Extract the [x, y] coordinate from the center of the cell holding the provided text.  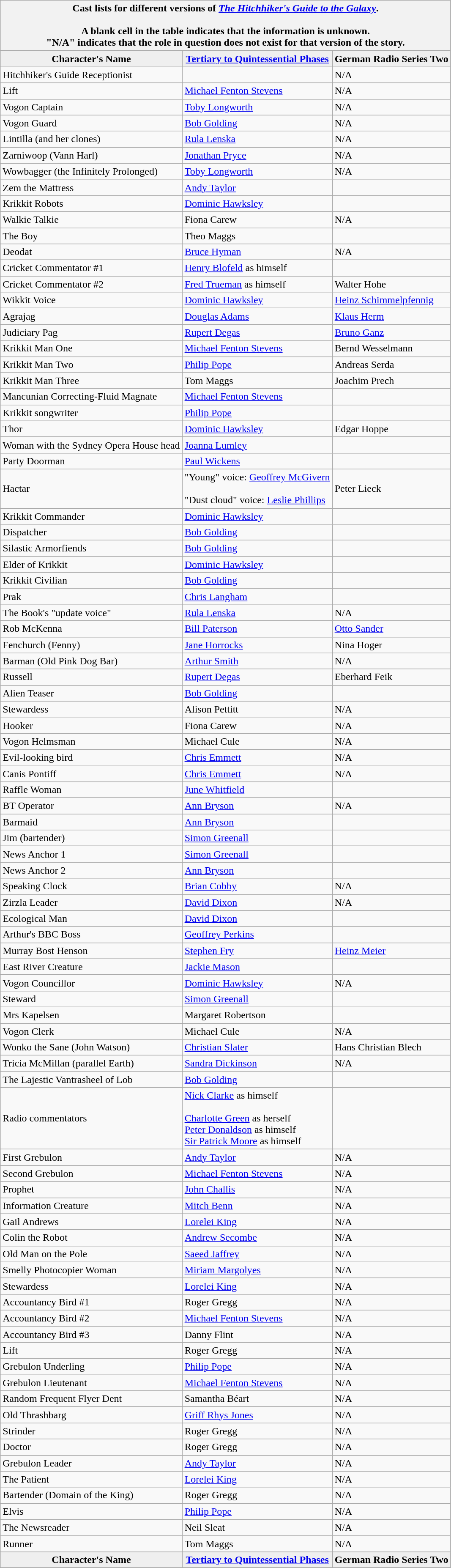
Hans Christian Blech [391, 1047]
Samantha Béart [257, 1399]
Douglas Adams [257, 316]
Tricia McMillan (parallel Earth) [91, 1064]
Heinz Meier [391, 951]
Krikkit Man Two [91, 365]
Klaus Herm [391, 316]
Old Thrashbarg [91, 1415]
Radio commentators [91, 1118]
Old Man on the Pole [91, 1254]
Steward [91, 999]
Runner [91, 1543]
Fred Trueman as himself [257, 284]
First Grebulon [91, 1157]
Bill Paterson [257, 629]
June Whitfield [257, 790]
Heinz Schimmelpfennig [391, 300]
Murray Bost Henson [91, 951]
Canis Pontiff [91, 773]
Griff Rhys Jones [257, 1415]
East River Creature [91, 967]
Otto Sander [391, 629]
Mancunian Correcting-Fluid Magnate [91, 397]
Krikkit Commander [91, 516]
Nick Clarke as himselfCharlotte Green as herself Peter Donaldson as himself Sir Patrick Moore as himself [257, 1118]
Dispatcher [91, 532]
Barmaid [91, 822]
Lintilla (and her clones) [91, 139]
Jim (bartender) [91, 838]
Doctor [91, 1447]
Mrs Kapelsen [91, 1015]
Cricket Commentator #2 [91, 284]
News Anchor 1 [91, 854]
Stephen Fry [257, 951]
Rob McKenna [91, 629]
Speaking Clock [91, 886]
Chris Langham [257, 597]
Alison Pettitt [257, 709]
Vogon Captain [91, 107]
Paul Wickens [257, 461]
The Patient [91, 1479]
Joachim Prech [391, 381]
Hitchhiker's Guide Receptionist [91, 75]
Ecological Man [91, 918]
"Young" voice: Geoffrey McGivern"Dust cloud" voice: Leslie Phillips [257, 488]
Judiciary Pag [91, 332]
Theo Maggs [257, 236]
Saeed Jaffrey [257, 1254]
Joanna Lumley [257, 445]
Hooker [91, 725]
Grebulon Underling [91, 1367]
Eberhard Feik [391, 677]
Agrajag [91, 316]
Zarniwoop (Vann Harl) [91, 155]
Margaret Robertson [257, 1015]
The Lajestic Vantrasheel of Lob [91, 1080]
Fenchurch (Fenny) [91, 645]
Prak [91, 597]
Brian Cobby [257, 886]
Barman (Old Pink Dog Bar) [91, 661]
Krikkit Man One [91, 348]
Gail Andrews [91, 1222]
Russell [91, 677]
The Book's "update voice" [91, 613]
Vogon Guard [91, 123]
Christian Slater [257, 1047]
Danny Flint [257, 1334]
Accountancy Bird #2 [91, 1318]
Wikkit Voice [91, 300]
Walkie Talkie [91, 219]
Bruno Ganz [391, 332]
News Anchor 2 [91, 870]
Accountancy Bird #1 [91, 1302]
Walter Hohe [391, 284]
Jane Horrocks [257, 645]
Zem the Mattress [91, 187]
BT Operator [91, 806]
Geoffrey Perkins [257, 935]
Alien Teaser [91, 693]
Krikkit Robots [91, 203]
Cricket Commentator #1 [91, 268]
Krikkit Man Three [91, 381]
Thor [91, 429]
Party Doorman [91, 461]
Bartender (Domain of the King) [91, 1495]
Second Grebulon [91, 1173]
Bernd Wesselmann [391, 348]
John Challis [257, 1190]
Arthur Smith [257, 661]
Andreas Serda [391, 365]
Elvis [91, 1511]
Miriam Margolyes [257, 1270]
Evil-looking bird [91, 757]
Krikkit Civilian [91, 581]
The Boy [91, 236]
Nina Hoger [391, 645]
Colin the Robot [91, 1238]
Henry Blofeld as himself [257, 268]
Deodat [91, 252]
Bruce Hyman [257, 252]
Edgar Hoppe [391, 429]
Smelly Photocopier Woman [91, 1270]
Krikkit songwriter [91, 413]
Woman with the Sydney Opera House head [91, 445]
Neil Sleat [257, 1527]
Jonathan Pryce [257, 155]
Vogon Councillor [91, 983]
Raffle Woman [91, 790]
Peter Lieck [391, 488]
Jackie Mason [257, 967]
Wowbagger (the Infinitely Prolonged) [91, 171]
Grebulon Lieutenant [91, 1383]
Silastic Armorfiends [91, 548]
Arthur's BBC Boss [91, 935]
Andrew Secombe [257, 1238]
Vogon Clerk [91, 1031]
Information Creature [91, 1206]
Sandra Dickinson [257, 1064]
Mitch Benn [257, 1206]
Zirzla Leader [91, 902]
Hactar [91, 488]
Accountancy Bird #3 [91, 1334]
Wonko the Sane (John Watson) [91, 1047]
Strinder [91, 1431]
The Newsreader [91, 1527]
Grebulon Leader [91, 1463]
Elder of Krikkit [91, 565]
Vogon Helmsman [91, 741]
Prophet [91, 1190]
Random Frequent Flyer Dent [91, 1399]
